Pinpoint the cell where the given text exists, returning its (x, y) midpoint coordinate. 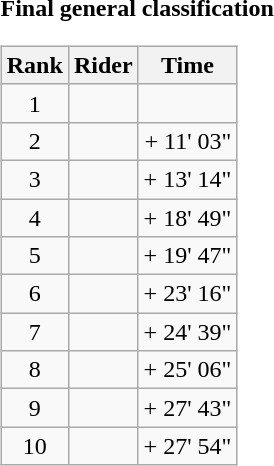
5 (34, 256)
4 (34, 217)
+ 27' 43" (188, 408)
+ 27' 54" (188, 446)
9 (34, 408)
1 (34, 103)
2 (34, 141)
Time (188, 65)
+ 24' 39" (188, 332)
8 (34, 370)
Rank (34, 65)
+ 23' 16" (188, 294)
3 (34, 179)
+ 19' 47" (188, 256)
Rider (103, 65)
6 (34, 294)
+ 25' 06" (188, 370)
10 (34, 446)
+ 11' 03" (188, 141)
+ 18' 49" (188, 217)
7 (34, 332)
+ 13' 14" (188, 179)
